From the cell containing the given text, extract its center point as (X, Y) coordinate. 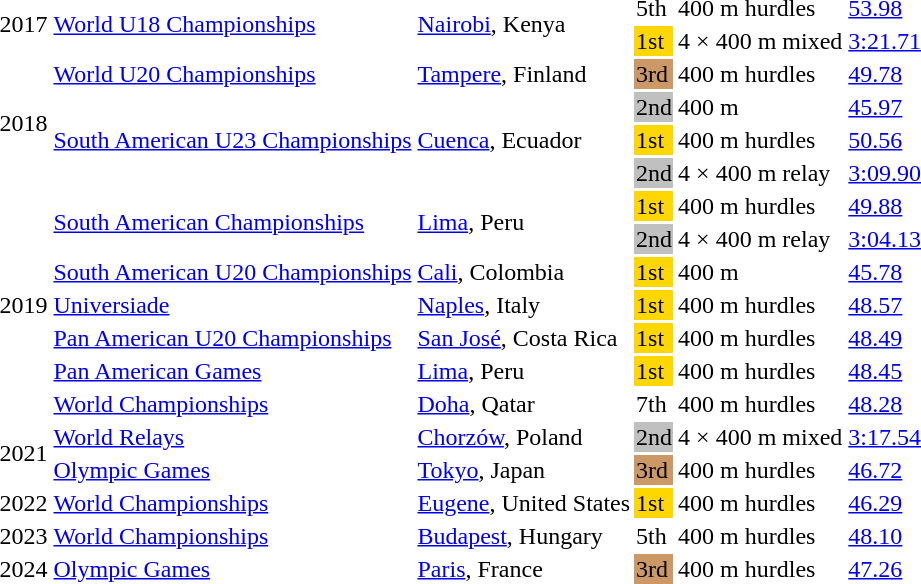
Doha, Qatar (524, 404)
Tokyo, Japan (524, 470)
South American U23 Championships (232, 140)
5th (654, 536)
7th (654, 404)
San José, Costa Rica (524, 338)
Universiade (232, 305)
Budapest, Hungary (524, 536)
Paris, France (524, 569)
Cuenca, Ecuador (524, 140)
Pan American Games (232, 371)
Cali, Colombia (524, 272)
World Relays (232, 437)
Eugene, United States (524, 503)
Chorzów, Poland (524, 437)
Tampere, Finland (524, 74)
South American U20 Championships (232, 272)
World U20 Championships (232, 74)
Pan American U20 Championships (232, 338)
Naples, Italy (524, 305)
South American Championships (232, 222)
